Return [X, Y] of the center of cell containing provided text 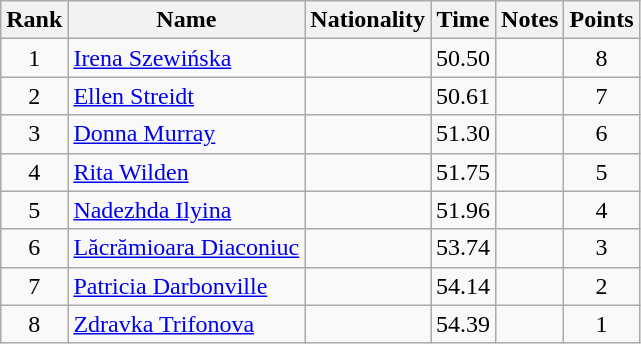
Lăcrămioara Diaconiuc [186, 248]
Points [602, 20]
54.39 [464, 324]
Notes [530, 20]
Patricia Darbonville [186, 286]
Rita Wilden [186, 172]
Time [464, 20]
51.96 [464, 210]
51.75 [464, 172]
50.50 [464, 58]
Nadezhda Ilyina [186, 210]
Name [186, 20]
50.61 [464, 96]
Ellen Streidt [186, 96]
53.74 [464, 248]
Rank [34, 20]
Nationality [368, 20]
51.30 [464, 134]
Irena Szewińska [186, 58]
Donna Murray [186, 134]
Zdravka Trifonova [186, 324]
54.14 [464, 286]
